Return the [X, Y] coordinate for the center point of the cell that contains the specified text.  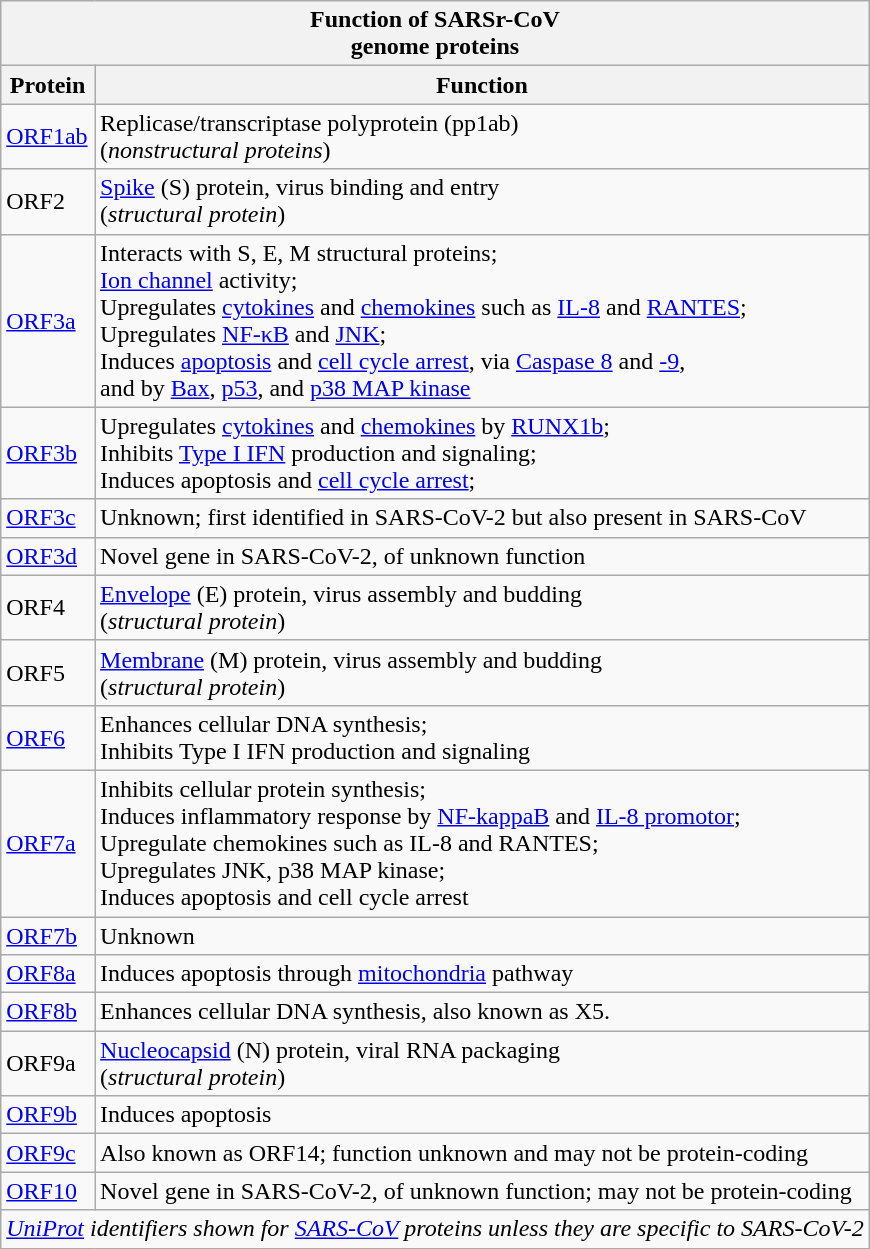
Upregulates cytokines and chemokines by RUNX1b; Inhibits Type I IFN production and signaling; Induces apoptosis and cell cycle arrest; [482, 453]
ORF3d [48, 556]
ORF10 [48, 1191]
ORF1ab [48, 136]
ORF7b [48, 935]
Also known as ORF14; function unknown and may not be protein-coding [482, 1153]
Function of SARSr-CoV genome proteins [436, 34]
ORF3a [48, 320]
ORF9b [48, 1115]
Unknown [482, 935]
Function [482, 85]
Nucleocapsid (N) protein, viral RNA packaging (structural protein) [482, 1064]
Unknown; first identified in SARS-CoV-2 but also present in SARS-CoV [482, 518]
UniProt identifiers shown for SARS-CoV proteins unless they are specific to SARS-CoV-2 [436, 1229]
ORF4 [48, 608]
Envelope (E) protein, virus assembly and budding (structural protein) [482, 608]
ORF6 [48, 738]
Replicase/transcriptase polyprotein (pp1ab) (nonstructural proteins) [482, 136]
ORF9c [48, 1153]
Enhances cellular DNA synthesis; Inhibits Type I IFN production and signaling [482, 738]
ORF8b [48, 1012]
ORF3b [48, 453]
Induces apoptosis through mitochondria pathway [482, 974]
Induces apoptosis [482, 1115]
Novel gene in SARS-CoV-2, of unknown function [482, 556]
ORF5 [48, 672]
Novel gene in SARS-CoV-2, of unknown function; may not be protein-coding [482, 1191]
Enhances cellular DNA synthesis, also known as X5. [482, 1012]
ORF7a [48, 843]
Membrane (M) protein, virus assembly and budding (structural protein) [482, 672]
Spike (S) protein, virus binding and entry (structural protein) [482, 202]
ORF2 [48, 202]
ORF3c [48, 518]
ORF8a [48, 974]
Protein [48, 85]
ORF9a [48, 1064]
